Detect which cell encompasses the target text, then output its [x, y] center coordinate. 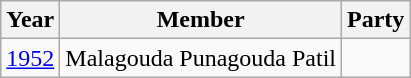
Member [201, 20]
Malagouda Punagouda Patil [201, 58]
1952 [30, 58]
Year [30, 20]
Party [376, 20]
